Return (X, Y) of the center of cell containing provided text 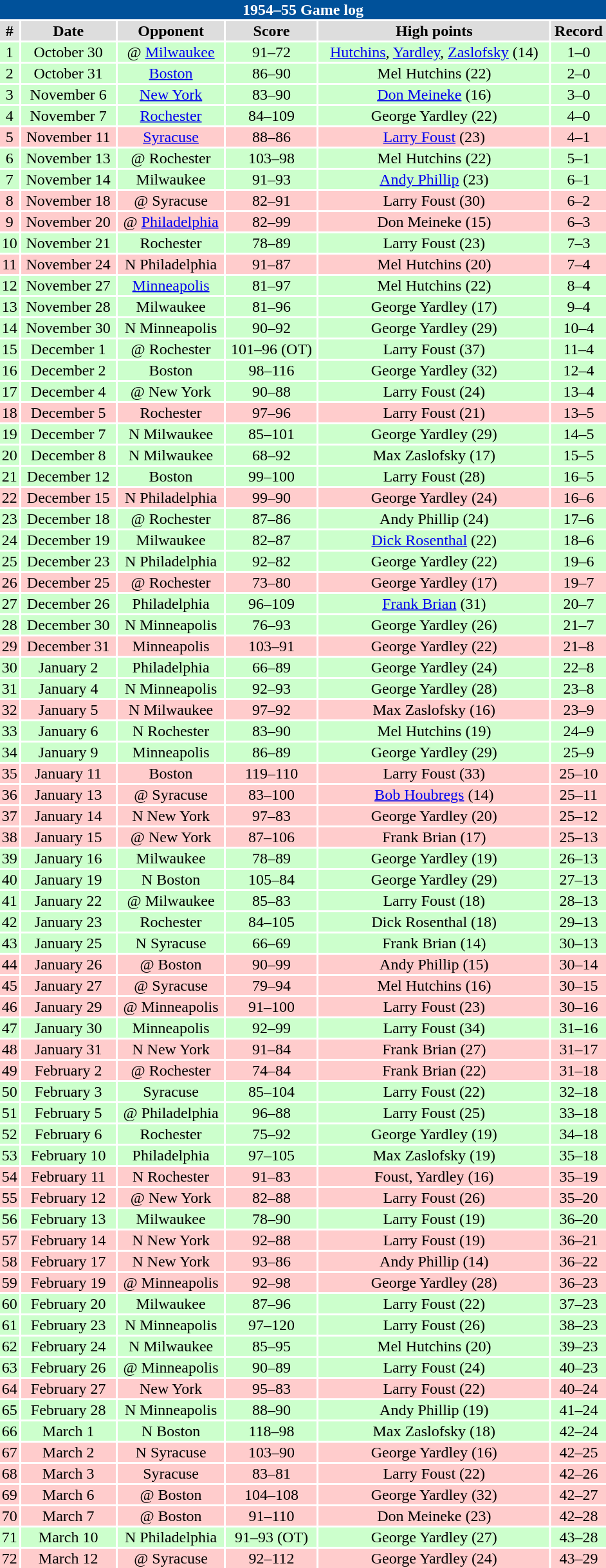
Don Meineke (15) (434, 222)
33–18 (579, 1113)
15–5 (579, 455)
31–16 (579, 1028)
42–24 (579, 1431)
54 (10, 1176)
28–13 (579, 901)
5 (10, 137)
Frank Brian (22) (434, 1070)
March 3 (68, 1473)
103–98 (271, 158)
66 (10, 1431)
13–5 (579, 413)
December 31 (68, 646)
92–98 (271, 1283)
28 (10, 625)
76–93 (271, 625)
42–27 (579, 1495)
41–24 (579, 1410)
Dick Rosenthal (22) (434, 540)
Mel Hutchins (16) (434, 986)
39–23 (579, 1346)
85–83 (271, 901)
January 30 (68, 1028)
103–91 (271, 646)
88–86 (271, 137)
December 23 (68, 561)
91–93 (OT) (271, 1537)
42–25 (579, 1452)
February 3 (68, 1092)
92–99 (271, 1028)
Max Zaslofsky (17) (434, 455)
27 (10, 604)
9–4 (579, 307)
February 23 (68, 1325)
15 (10, 349)
30–15 (579, 986)
118–98 (271, 1431)
December 18 (68, 519)
Larry Foust (33) (434, 773)
6 (10, 158)
19–7 (579, 582)
Andy Phillip (23) (434, 179)
42–26 (579, 1473)
Max Zaslofsky (18) (434, 1431)
11–4 (579, 349)
70 (10, 1516)
87–96 (271, 1304)
62 (10, 1346)
December 1 (68, 349)
71 (10, 1537)
34 (10, 752)
35 (10, 773)
91–87 (271, 264)
72 (10, 1558)
December 30 (68, 625)
91–84 (271, 1049)
February 6 (68, 1134)
66–69 (271, 943)
73–80 (271, 582)
February 26 (68, 1367)
December 19 (68, 540)
36–20 (579, 1219)
Larry Foust (21) (434, 413)
November 6 (68, 95)
Date (68, 31)
14 (10, 328)
October 30 (68, 52)
Frank Brian (14) (434, 943)
16 (10, 370)
January 22 (68, 901)
50 (10, 1092)
63 (10, 1367)
February 20 (68, 1304)
67 (10, 1452)
Score (271, 31)
90–88 (271, 392)
November 11 (68, 137)
99–90 (271, 498)
24 (10, 540)
88–90 (271, 1410)
92–112 (271, 1558)
November 27 (68, 285)
87–106 (271, 837)
35–20 (579, 1198)
December 25 (68, 582)
41 (10, 901)
March 6 (68, 1495)
85–101 (271, 434)
22 (10, 498)
Larry Foust (18) (434, 901)
7–3 (579, 243)
January 26 (68, 964)
31–18 (579, 1070)
90–89 (271, 1367)
43 (10, 943)
24–9 (579, 731)
2–0 (579, 73)
82–88 (271, 1198)
Frank Brian (27) (434, 1049)
1954–55 Game log (303, 10)
February 2 (68, 1070)
December 4 (68, 392)
96–109 (271, 604)
18–6 (579, 540)
27–13 (579, 879)
40–23 (579, 1367)
January 4 (68, 689)
February 27 (68, 1389)
82–99 (271, 222)
32 (10, 710)
Bob Houbregs (14) (434, 795)
45 (10, 986)
91–110 (271, 1516)
Don Meineke (23) (434, 1516)
Record (579, 31)
November 7 (68, 116)
36–21 (579, 1240)
January 15 (68, 837)
February 28 (68, 1410)
52 (10, 1134)
91–93 (271, 179)
Mel Hutchins (19) (434, 731)
4–0 (579, 116)
65 (10, 1410)
Larry Foust (30) (434, 201)
49 (10, 1070)
7–4 (579, 264)
30–13 (579, 943)
March 1 (68, 1431)
December 5 (68, 413)
44 (10, 964)
February 19 (68, 1283)
Dick Rosenthal (18) (434, 922)
42 (10, 922)
20–7 (579, 604)
96–88 (271, 1113)
39 (10, 858)
March 10 (68, 1537)
30–14 (579, 964)
61 (10, 1325)
48 (10, 1049)
19–6 (579, 561)
53 (10, 1155)
January 9 (68, 752)
38 (10, 837)
34–18 (579, 1134)
Max Zaslofsky (19) (434, 1155)
January 5 (68, 710)
20 (10, 455)
November 30 (68, 328)
Hutchins, Yardley, Zaslofsky (14) (434, 52)
January 23 (68, 922)
January 27 (68, 986)
59 (10, 1283)
February 24 (68, 1346)
78–90 (271, 1219)
13 (10, 307)
25–10 (579, 773)
March 7 (68, 1516)
George Yardley (27) (434, 1537)
14–5 (579, 434)
6–2 (579, 201)
60 (10, 1304)
36–22 (579, 1261)
85–104 (271, 1092)
35–18 (579, 1155)
George Yardley (16) (434, 1452)
Foust, Yardley (16) (434, 1176)
25 (10, 561)
November 21 (68, 243)
Andy Phillip (14) (434, 1261)
46 (10, 1007)
69 (10, 1495)
47 (10, 1028)
22–8 (579, 667)
February 14 (68, 1240)
December 2 (68, 370)
January 11 (68, 773)
30–16 (579, 1007)
57 (10, 1240)
95–83 (271, 1389)
30 (10, 667)
99–100 (271, 476)
85–95 (271, 1346)
23 (10, 519)
Larry Foust (28) (434, 476)
January 31 (68, 1049)
105–84 (271, 879)
8 (10, 201)
82–91 (271, 201)
5–1 (579, 158)
92–88 (271, 1240)
Larry Foust (37) (434, 349)
4–1 (579, 137)
7 (10, 179)
40–24 (579, 1389)
2 (10, 73)
90–92 (271, 328)
43–29 (579, 1558)
February 13 (68, 1219)
93–86 (271, 1261)
January 19 (68, 879)
91–100 (271, 1007)
Opponent (171, 31)
97–120 (271, 1325)
10 (10, 243)
36–23 (579, 1283)
101–96 (OT) (271, 349)
February 12 (68, 1198)
February 17 (68, 1261)
February 11 (68, 1176)
74–84 (271, 1070)
104–108 (271, 1495)
December 15 (68, 498)
December 12 (68, 476)
6–3 (579, 222)
January 25 (68, 943)
12–4 (579, 370)
21–8 (579, 646)
November 13 (68, 158)
November 18 (68, 201)
Don Meineke (16) (434, 95)
98–116 (271, 370)
16–5 (579, 476)
December 26 (68, 604)
31 (10, 689)
February 10 (68, 1155)
51 (10, 1113)
October 31 (68, 73)
January 14 (68, 816)
December 7 (68, 434)
13–4 (579, 392)
29 (10, 646)
97–92 (271, 710)
Frank Brian (31) (434, 604)
31–17 (579, 1049)
56 (10, 1219)
26 (10, 582)
68–92 (271, 455)
90–99 (271, 964)
November 28 (68, 307)
Andy Phillip (15) (434, 964)
36 (10, 795)
January 13 (68, 795)
November 24 (68, 264)
97–96 (271, 413)
8–4 (579, 285)
November 14 (68, 179)
103–90 (271, 1452)
January 29 (68, 1007)
1 (10, 52)
21–7 (579, 625)
75–92 (271, 1134)
64 (10, 1389)
3 (10, 95)
January 6 (68, 731)
35–19 (579, 1176)
23–8 (579, 689)
84–105 (271, 922)
March 2 (68, 1452)
Andy Phillip (24) (434, 519)
97–105 (271, 1155)
66–89 (271, 667)
92–93 (271, 689)
119–110 (271, 773)
January 2 (68, 667)
25–13 (579, 837)
86–89 (271, 752)
37 (10, 816)
43–28 (579, 1537)
16–6 (579, 498)
21 (10, 476)
25–9 (579, 752)
81–97 (271, 285)
18 (10, 413)
25–11 (579, 795)
December 8 (68, 455)
9 (10, 222)
3–0 (579, 95)
March 12 (68, 1558)
1–0 (579, 52)
Frank Brian (17) (434, 837)
Max Zaslofsky (16) (434, 710)
George Yardley (20) (434, 816)
November 20 (68, 222)
4 (10, 116)
17–6 (579, 519)
55 (10, 1198)
38–23 (579, 1325)
Larry Foust (34) (434, 1028)
# (10, 31)
87–86 (271, 519)
High points (434, 31)
42–28 (579, 1516)
Larry Foust (25) (434, 1113)
6–1 (579, 179)
January 16 (68, 858)
84–109 (271, 116)
32–18 (579, 1092)
68 (10, 1473)
29–13 (579, 922)
February 5 (68, 1113)
10–4 (579, 328)
33 (10, 731)
83–100 (271, 795)
40 (10, 879)
86–90 (271, 73)
17 (10, 392)
92–82 (271, 561)
12 (10, 285)
25–12 (579, 816)
91–83 (271, 1176)
11 (10, 264)
82–87 (271, 540)
81–96 (271, 307)
37–23 (579, 1304)
97–83 (271, 816)
19 (10, 434)
Andy Phillip (19) (434, 1410)
91–72 (271, 52)
58 (10, 1261)
George Yardley (26) (434, 625)
23–9 (579, 710)
83–81 (271, 1473)
26–13 (579, 858)
79–94 (271, 986)
